Scan for the cell matching the given text and deliver its [x, y] coordinate at center. 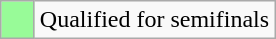
Qualified for semifinals [154, 20]
